Locate the cell with the specified text and output its (X, Y) center coordinate. 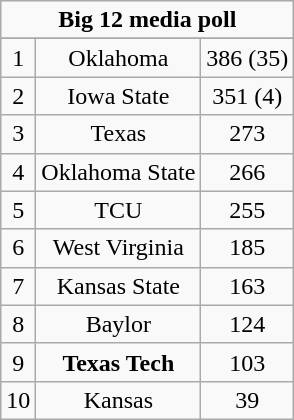
8 (18, 324)
West Virginia (118, 248)
7 (18, 286)
273 (248, 134)
10 (18, 400)
1 (18, 58)
Big 12 media poll (148, 20)
266 (248, 172)
163 (248, 286)
Texas Tech (118, 362)
9 (18, 362)
Oklahoma State (118, 172)
TCU (118, 210)
Iowa State (118, 96)
386 (35) (248, 58)
255 (248, 210)
124 (248, 324)
Kansas (118, 400)
39 (248, 400)
103 (248, 362)
5 (18, 210)
4 (18, 172)
351 (4) (248, 96)
Kansas State (118, 286)
Oklahoma (118, 58)
2 (18, 96)
185 (248, 248)
Baylor (118, 324)
3 (18, 134)
Texas (118, 134)
6 (18, 248)
